Determine the (X, Y) coordinate at the center of the cell enclosing the given text.  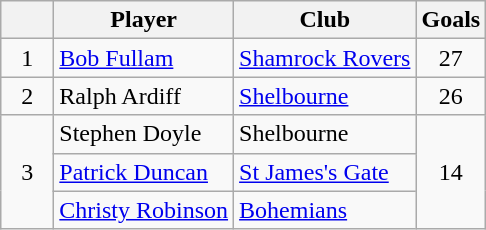
Shamrock Rovers (325, 58)
14 (451, 172)
27 (451, 58)
26 (451, 96)
Bob Fullam (144, 58)
2 (28, 96)
St James's Gate (325, 172)
Club (325, 20)
Stephen Doyle (144, 134)
1 (28, 58)
Player (144, 20)
Goals (451, 20)
Patrick Duncan (144, 172)
Ralph Ardiff (144, 96)
3 (28, 172)
Bohemians (325, 210)
Christy Robinson (144, 210)
